Return (x, y) of the center of cell containing provided text 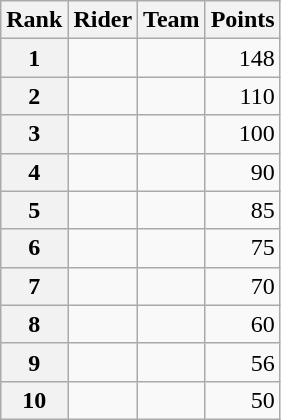
56 (242, 362)
110 (242, 96)
75 (242, 248)
60 (242, 324)
Rider (103, 20)
Points (242, 20)
85 (242, 210)
1 (34, 58)
Rank (34, 20)
50 (242, 400)
3 (34, 134)
100 (242, 134)
90 (242, 172)
4 (34, 172)
2 (34, 96)
8 (34, 324)
9 (34, 362)
70 (242, 286)
5 (34, 210)
10 (34, 400)
Team (172, 20)
148 (242, 58)
7 (34, 286)
6 (34, 248)
